Scan for the cell matching the given text and deliver its [X, Y] coordinate at center. 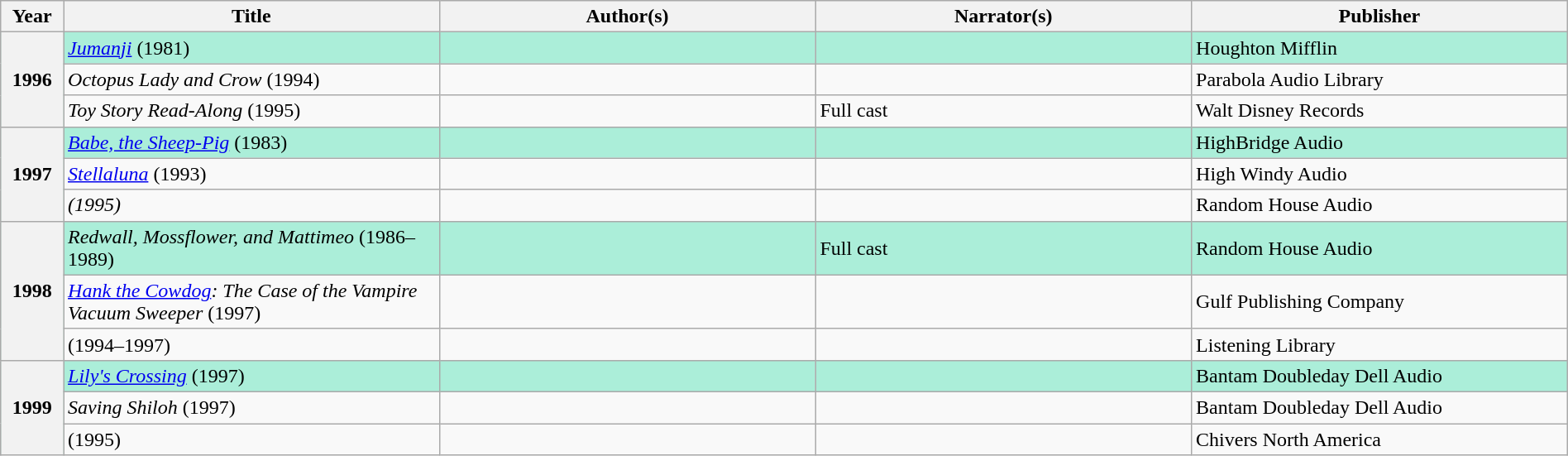
Jumanji (1981) [251, 48]
Toy Story Read-Along (1995) [251, 111]
Redwall, Mossflower, and Mattimeo (1986–1989) [251, 248]
Parabola Audio Library [1379, 79]
Babe, the Sheep-Pig (1983) [251, 142]
Year [32, 17]
Title [251, 17]
Walt Disney Records [1379, 111]
HighBridge Audio [1379, 142]
(1994–1997) [251, 344]
1996 [32, 79]
Chivers North America [1379, 439]
Stellaluna (1993) [251, 174]
Publisher [1379, 17]
1997 [32, 174]
Gulf Publishing Company [1379, 301]
Hank the Cowdog: The Case of the Vampire Vacuum Sweeper (1997) [251, 301]
Octopus Lady and Crow (1994) [251, 79]
Listening Library [1379, 344]
Narrator(s) [1004, 17]
Lily's Crossing (1997) [251, 376]
Houghton Mifflin [1379, 48]
1998 [32, 290]
Saving Shiloh (1997) [251, 407]
Author(s) [627, 17]
1999 [32, 407]
High Windy Audio [1379, 174]
